Capture the cell that displays the provided text and extract its (X, Y) central coordinate. 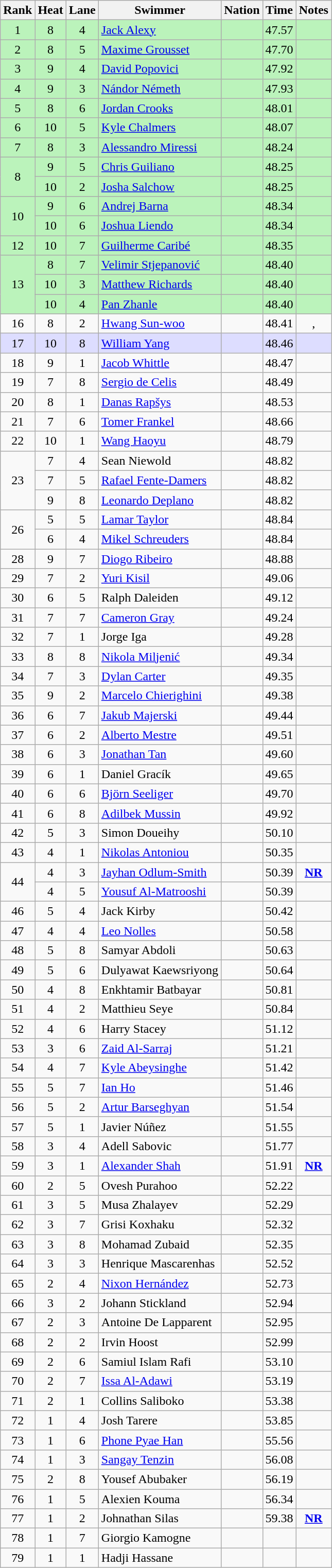
48.53 (279, 402)
51.46 (279, 1087)
Samyar Abdoli (160, 950)
Irvin Hoost (160, 1342)
49.65 (279, 774)
Guilherme Caribé (160, 245)
50.81 (279, 990)
52.35 (279, 1244)
19 (18, 382)
Tomer Frankel (160, 421)
72 (18, 1420)
52.94 (279, 1303)
Phone Pyae Han (160, 1440)
Kyle Abeysinghe (160, 1068)
51.55 (279, 1126)
Sergio de Celis (160, 382)
17 (18, 343)
Swimmer (160, 10)
47.92 (279, 69)
49.44 (279, 715)
50.84 (279, 1009)
Alberto Mestre (160, 735)
Sean Niewold (160, 461)
Yousef Abubaker (160, 1479)
Harry Stacey (160, 1029)
62 (18, 1225)
31 (18, 618)
53.10 (279, 1362)
Rank (18, 10)
48 (18, 950)
Nikolas Antoniou (160, 852)
50.35 (279, 852)
, (313, 324)
Nándor Németh (160, 89)
48.88 (279, 558)
30 (18, 598)
48.41 (279, 324)
Dulyawat Kaewsriyong (160, 970)
Cameron Gray (160, 618)
49.12 (279, 598)
13 (18, 285)
52.22 (279, 1185)
Yuri Kisil (160, 578)
50.58 (279, 931)
49 (18, 970)
49.38 (279, 696)
51.77 (279, 1146)
Alessandro Miressi (160, 147)
48.47 (279, 363)
Rafael Fente-Damers (160, 480)
68 (18, 1342)
Josh Tarere (160, 1420)
49.06 (279, 578)
79 (18, 1558)
Notes (313, 10)
Giorgio Kamogne (160, 1538)
Jonathan Tan (160, 754)
52.99 (279, 1342)
Jayhan Odlum-Smith (160, 872)
55.56 (279, 1440)
Leonardo Deplano (160, 500)
55 (18, 1087)
Musa Zhalayev (160, 1205)
52 (18, 1029)
Hadji Hassane (160, 1558)
Diogo Ribeiro (160, 558)
56 (18, 1107)
60 (18, 1185)
Andrej Barna (160, 206)
47 (18, 931)
52.73 (279, 1283)
Heat (50, 10)
David Popovici (160, 69)
36 (18, 715)
38 (18, 754)
Marcelo Chierighini (160, 696)
67 (18, 1323)
Lamar Taylor (160, 519)
52.95 (279, 1323)
70 (18, 1381)
22 (18, 441)
Björn Seeliger (160, 794)
57 (18, 1126)
Kyle Chalmers (160, 128)
Alexander Shah (160, 1166)
Velimir Stjepanović (160, 265)
28 (18, 558)
50.63 (279, 950)
Yousuf Al-Matrooshi (160, 892)
Zaid Al-Sarraj (160, 1048)
Joshua Liendo (160, 225)
59.38 (279, 1519)
51.54 (279, 1107)
71 (18, 1401)
43 (18, 852)
48.46 (279, 343)
76 (18, 1499)
48.35 (279, 245)
16 (18, 324)
23 (18, 480)
49.60 (279, 754)
Ovesh Purahoo (160, 1185)
56.34 (279, 1499)
Jack Alexy (160, 30)
42 (18, 833)
Javier Núñez (160, 1126)
78 (18, 1538)
49.35 (279, 676)
49.92 (279, 813)
66 (18, 1303)
Sangay Tenzin (160, 1459)
Time (279, 10)
73 (18, 1440)
Daniel Gracík (160, 774)
48.07 (279, 128)
50.42 (279, 911)
Wang Haoyu (160, 441)
Pan Zhanle (160, 304)
Chris Guiliano (160, 167)
49.51 (279, 735)
Henrique Mascarenhas (160, 1264)
56.08 (279, 1459)
Ralph Daleiden (160, 598)
Jacob Whittle (160, 363)
26 (18, 529)
65 (18, 1283)
Jordan Crooks (160, 108)
51 (18, 1009)
52.32 (279, 1225)
Mikel Schreuders (160, 539)
18 (18, 363)
61 (18, 1205)
49.28 (279, 637)
Grisi Koxhaku (160, 1225)
47.70 (279, 49)
Simon Doueihy (160, 833)
Hwang Sun-woo (160, 324)
Issa Al-Adawi (160, 1381)
52.29 (279, 1205)
44 (18, 882)
52.52 (279, 1264)
50 (18, 990)
40 (18, 794)
46 (18, 911)
Mohamad Zubaid (160, 1244)
53 (18, 1048)
Leo Nolles (160, 931)
William Yang (160, 343)
Johnathan Silas (160, 1519)
48.79 (279, 441)
20 (18, 402)
51.12 (279, 1029)
58 (18, 1146)
51.91 (279, 1166)
Nation (242, 10)
Antoine De Lapparent (160, 1323)
51.42 (279, 1068)
29 (18, 578)
54 (18, 1068)
33 (18, 657)
Danas Rapšys (160, 402)
59 (18, 1166)
Nixon Hernández (160, 1283)
48.49 (279, 382)
Jack Kirby (160, 911)
Collins Saliboko (160, 1401)
50.64 (279, 970)
48.66 (279, 421)
35 (18, 696)
53.38 (279, 1401)
34 (18, 676)
49.24 (279, 618)
47.57 (279, 30)
Alexien Kouma (160, 1499)
48.24 (279, 147)
49.34 (279, 657)
49.70 (279, 794)
Jorge Iga (160, 637)
Artur Barseghyan (160, 1107)
51.21 (279, 1048)
39 (18, 774)
21 (18, 421)
Samiul Islam Rafi (160, 1362)
41 (18, 813)
Adell Sabovic (160, 1146)
Josha Salchow (160, 186)
Matthew Richards (160, 285)
12 (18, 245)
Maxime Grousset (160, 49)
Lane (82, 10)
Adilbek Mussin (160, 813)
63 (18, 1244)
48.01 (279, 108)
50.10 (279, 833)
75 (18, 1479)
37 (18, 735)
Johann Stickland (160, 1303)
47.93 (279, 89)
53.85 (279, 1420)
Enkhtamir Batbayar (160, 990)
53.19 (279, 1381)
77 (18, 1519)
Jakub Majerski (160, 715)
Ian Ho (160, 1087)
69 (18, 1362)
64 (18, 1264)
74 (18, 1459)
Nikola Miljenić (160, 657)
Matthieu Seye (160, 1009)
Dylan Carter (160, 676)
32 (18, 637)
56.19 (279, 1479)
